Capture the cell that displays the provided text and extract its (X, Y) central coordinate. 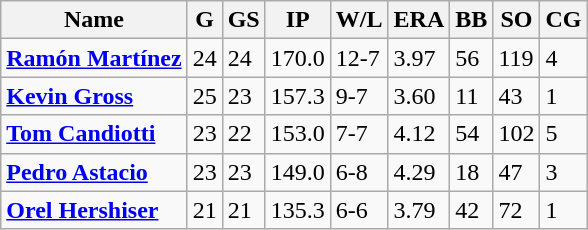
18 (472, 172)
3.79 (419, 210)
47 (516, 172)
GS (244, 20)
W/L (359, 20)
5 (564, 134)
102 (516, 134)
3.60 (419, 96)
Tom Candiotti (94, 134)
12-7 (359, 58)
Pedro Astacio (94, 172)
4 (564, 58)
BB (472, 20)
43 (516, 96)
11 (472, 96)
3 (564, 172)
IP (298, 20)
135.3 (298, 210)
4.29 (419, 172)
56 (472, 58)
54 (472, 134)
CG (564, 20)
42 (472, 210)
7-7 (359, 134)
119 (516, 58)
170.0 (298, 58)
Orel Hershiser (94, 210)
6-8 (359, 172)
Kevin Gross (94, 96)
9-7 (359, 96)
G (204, 20)
3.97 (419, 58)
Ramón Martínez (94, 58)
Name (94, 20)
4.12 (419, 134)
153.0 (298, 134)
25 (204, 96)
6-6 (359, 210)
22 (244, 134)
72 (516, 210)
149.0 (298, 172)
ERA (419, 20)
SO (516, 20)
157.3 (298, 96)
